Find where the given text appears and provide that cell's center as [X, Y] coordinate. 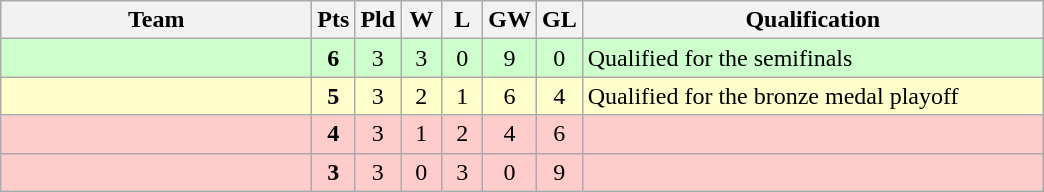
Pld [378, 20]
Team [156, 20]
W [422, 20]
Qualified for the bronze medal playoff [812, 96]
Qualification [812, 20]
Pts [334, 20]
Qualified for the semifinals [812, 58]
GL [559, 20]
L [462, 20]
GW [510, 20]
5 [334, 96]
